Pinpoint the cell where the given text exists, returning its (X, Y) midpoint coordinate. 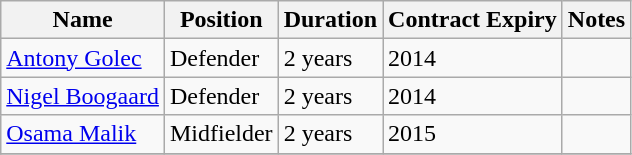
Duration (330, 20)
Position (221, 20)
Midfielder (221, 134)
Nigel Boogaard (83, 96)
2015 (473, 134)
Osama Malik (83, 134)
Contract Expiry (473, 20)
Name (83, 20)
Notes (596, 20)
Antony Golec (83, 58)
